Return (x, y) of the center of cell containing provided text 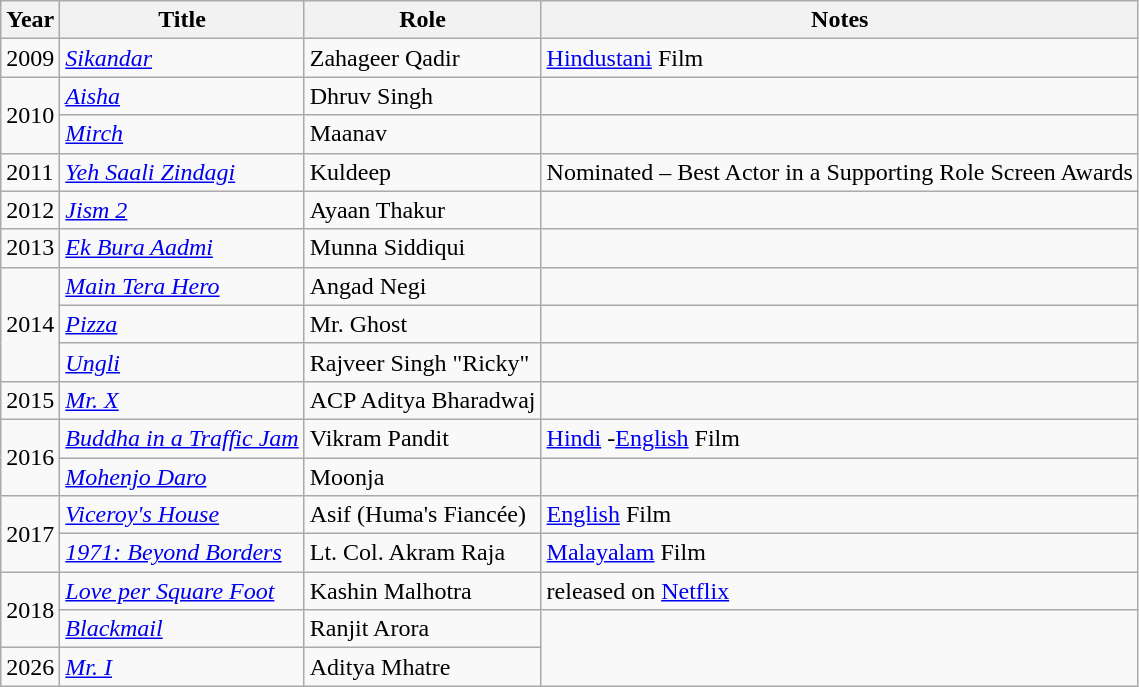
Pizza (182, 324)
Hindi -English Film (840, 438)
Angad Negi (422, 286)
Maanav (422, 134)
Mr. I (182, 667)
Mr. Ghost (422, 324)
2018 (30, 610)
Mohenjo Daro (182, 477)
2011 (30, 172)
2012 (30, 210)
Vikram Pandit (422, 438)
Mirch (182, 134)
Munna Siddiqui (422, 248)
Mr. X (182, 400)
Rajveer Singh "Ricky" (422, 362)
released on Netflix (840, 591)
Kashin Malhotra (422, 591)
ACP Aditya Bharadwaj (422, 400)
2015 (30, 400)
Kuldeep (422, 172)
Dhruv Singh (422, 96)
Ek Bura Aadmi (182, 248)
Ranjit Arora (422, 629)
Asif (Huma's Fiancée) (422, 515)
2026 (30, 667)
Blackmail (182, 629)
Year (30, 20)
Yeh Saali Zindagi (182, 172)
Ungli (182, 362)
Buddha in a Traffic Jam (182, 438)
Malayalam Film (840, 553)
Lt. Col. Akram Raja (422, 553)
1971: Beyond Borders (182, 553)
Zahageer Qadir (422, 58)
Moonja (422, 477)
Jism 2 (182, 210)
Hindustani Film (840, 58)
2010 (30, 115)
2014 (30, 324)
2009 (30, 58)
Love per Square Foot (182, 591)
Sikandar (182, 58)
Viceroy's House (182, 515)
Main Tera Hero (182, 286)
Title (182, 20)
2017 (30, 534)
Nominated – Best Actor in a Supporting Role Screen Awards (840, 172)
2016 (30, 457)
Ayaan Thakur (422, 210)
Role (422, 20)
Aisha (182, 96)
2013 (30, 248)
Notes (840, 20)
English Film (840, 515)
Aditya Mhatre (422, 667)
